Output the [X, Y] coordinate of the center of the cell containing the given text.  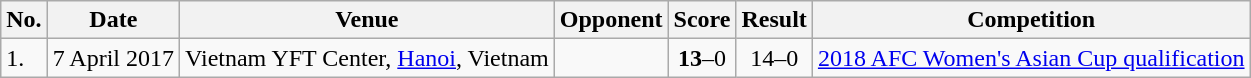
7 April 2017 [113, 58]
2018 AFC Women's Asian Cup qualification [1031, 58]
Date [113, 20]
Vietnam YFT Center, Hanoi, Vietnam [368, 58]
1. [24, 58]
Venue [368, 20]
13–0 [702, 58]
Competition [1031, 20]
Opponent [611, 20]
14–0 [774, 58]
Result [774, 20]
No. [24, 20]
Score [702, 20]
